Return the (x, y) coordinate for the center point of the cell that contains the specified text.  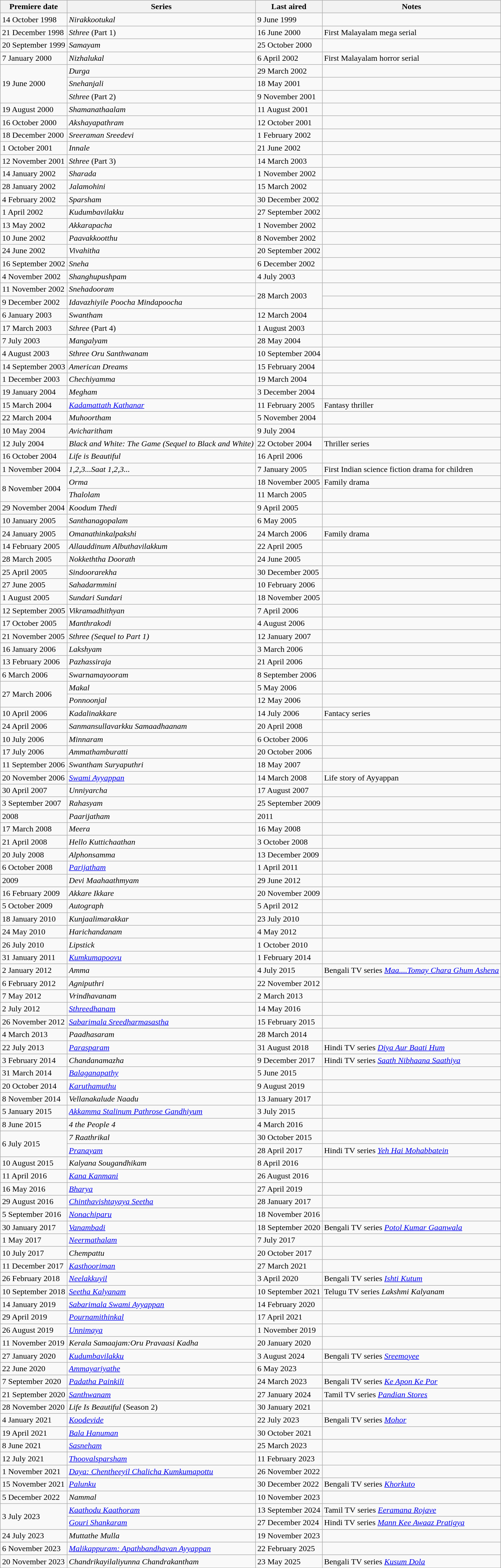
Bengali TV series Potol Kumar Gaanwala (411, 1227)
Sthree (Part 3) (161, 161)
10 August 2015 (34, 1163)
11 November 2002 (34, 289)
6 March 2006 (34, 675)
1,2,3...Saat 1,2,3... (161, 469)
Hello Kuttichaathan (161, 842)
4 January 2021 (34, 1420)
25 April 2005 (34, 572)
Bengali TV series Kusum Dola (411, 1561)
1 April 2011 (289, 868)
Parijatham (161, 868)
14 January 2019 (34, 1304)
9 December 2017 (289, 1060)
Bengali TV series Ishti Kutum (411, 1279)
6 April 2002 (289, 58)
12 May 2006 (289, 700)
10 September 2021 (289, 1292)
21 April 2008 (34, 842)
Tamil TV series Eeramana Rojave (411, 1510)
24 January 2005 (34, 533)
14 January 2002 (34, 174)
19 June 2000 (34, 84)
Swami Ayyappan (161, 777)
30 October 2015 (289, 1137)
Bengali TV series Khorkuto (411, 1484)
17 March 2008 (34, 829)
22 July 2013 (34, 1047)
27 September 2002 (289, 212)
10 November 2023 (289, 1497)
10 September 2004 (289, 353)
7 April 2006 (289, 611)
Tamil TV series Pandian Stores (411, 1394)
10 July 2017 (34, 1253)
1 August 2003 (289, 328)
Kaathodu Kaathoram (161, 1510)
30 October 2021 (289, 1433)
Vivahitha (161, 251)
6 November 2023 (34, 1548)
Sthree (Part 2) (161, 97)
30 December 2002 (289, 200)
8 April 2016 (289, 1163)
Akkarapacha (161, 225)
29 March 2002 (289, 71)
Seetha Kalyanam (161, 1292)
11 September 2006 (34, 765)
Parasparam (161, 1047)
4 November 2002 (34, 276)
Manthrakodi (161, 623)
Unnimaya (161, 1330)
11 August 2001 (289, 109)
17 October 2005 (34, 623)
American Dreams (161, 366)
17 April 2021 (289, 1317)
Ponnoonjal (161, 700)
13 January 2017 (289, 1099)
26 November 2012 (34, 1022)
17 August 2007 (289, 791)
18 November 2016 (289, 1215)
17 July 2006 (34, 752)
Hindi TV series Diya Aur Baati Hum (411, 1047)
3 March 2006 (289, 649)
5 September 2016 (34, 1215)
1 November 2004 (34, 469)
First Malayalam horror serial (411, 58)
Kumkumapoovu (161, 957)
5 October 2009 (34, 906)
4 July 2015 (289, 970)
Akkamma Stalinum Pathrose Gandhiyum (161, 1112)
Neermathalam (161, 1240)
Bengali TV series Mohor (411, 1420)
Minnaram (161, 739)
27 March 2006 (34, 694)
20 January 2020 (289, 1343)
24 April 2006 (34, 726)
First Malayalam mega serial (411, 32)
1 October 2010 (289, 945)
Sthree (Part 1) (161, 32)
24 May 2010 (34, 932)
30 December 2022 (289, 1484)
23 July 2010 (289, 919)
29 August 2016 (34, 1202)
Kunjaalimarakkar (161, 919)
Sundari Sundari (161, 598)
Unniyarcha (161, 791)
16 January 2006 (34, 649)
11 February 2005 (289, 405)
4 August 2006 (289, 623)
1 October 2001 (34, 148)
31 August 2018 (289, 1047)
Avicharitham (161, 431)
Sharada (161, 174)
Vanambadi (161, 1227)
Megham (161, 392)
Sparsham (161, 200)
20 October 2017 (289, 1253)
2 January 2012 (34, 970)
Ammathamburatti (161, 752)
4 July 2003 (289, 276)
Omanathinkalpakshi (161, 533)
Santhanagopalam (161, 521)
Bala Hanuman (161, 1433)
1 April 2002 (34, 212)
19 April 2021 (34, 1433)
28 January 2017 (289, 1202)
Nirakkootukal (161, 20)
16 September 2002 (34, 264)
12 November 2001 (34, 161)
4 May 2012 (289, 932)
7 July 2017 (289, 1240)
6 October 2008 (34, 868)
Durga (161, 71)
28 January 2002 (34, 187)
27 January 2024 (289, 1394)
Kana Kanmani (161, 1176)
Jalamohini (161, 187)
Swantham (161, 315)
Vrindhavanam (161, 996)
18 May 2001 (289, 84)
Hindi TV series Saath Nibhaana Saathiya (411, 1060)
22 June 2020 (34, 1368)
Padatha Painkili (161, 1381)
11 April 2016 (34, 1176)
13 September 2024 (289, 1510)
Bengali TV series Ke Apon Ke Por (411, 1381)
29 November 2004 (34, 508)
15 February 2004 (289, 366)
Sahadarmmini (161, 585)
Innale (161, 148)
16 October 2004 (34, 456)
Sthree (Sequel to Part 1) (161, 636)
27 January 2020 (34, 1356)
28 March 2014 (289, 1035)
5 January 2015 (34, 1112)
20 November 2023 (34, 1561)
7 May 2012 (34, 996)
Notes (411, 7)
Sindoorarekha (161, 572)
Lipstick (161, 945)
2 July 2012 (34, 1009)
21 December 1998 (34, 32)
Shanghupushpam (161, 276)
6 February 2012 (34, 983)
Bharya (161, 1189)
20 November 2006 (34, 777)
6 July 2015 (34, 1144)
Vellanakalude Naadu (161, 1099)
13 February 2006 (34, 662)
26 July 2010 (34, 945)
8 June 2021 (34, 1446)
Kadamattath Kathanar (161, 405)
12 October 2001 (289, 122)
20 September 1999 (34, 45)
20 October 2014 (34, 1086)
Thriller series (411, 444)
1 August 2005 (34, 598)
6 January 2003 (34, 315)
3 July 2015 (289, 1112)
3 December 2004 (289, 392)
16 February 2009 (34, 893)
Paavakkootthu (161, 238)
18 December 2000 (34, 135)
20 November 2009 (289, 893)
Series (161, 7)
9 August 2019 (289, 1086)
Chinthavishtayaya Seetha (161, 1202)
28 May 2004 (289, 341)
Koodevide (161, 1420)
14 March 2003 (289, 161)
26 August 2019 (34, 1330)
Daya: Chentheeyil Chalicha Kumkumapottu (161, 1471)
Telugu TV series Lakshmi Kalyanam (411, 1292)
3 October 2008 (289, 842)
Makal (161, 688)
Sthreedhanam (161, 1009)
14 February 2005 (34, 546)
Sabarimala Swami Ayyappan (161, 1304)
25 September 2009 (289, 803)
12 September 2005 (34, 611)
Hindi TV series Mann Kee Awaaz Pratigya (411, 1523)
Akshayapathram (161, 122)
14 February 2020 (289, 1304)
24 March 2006 (289, 533)
9 June 1999 (289, 20)
1 November 2019 (289, 1330)
14 March 2008 (289, 777)
Kerala Samaajam:Oru Pravaasi Kadha (161, 1343)
10 April 2006 (34, 713)
5 April 2012 (289, 906)
30 December 2005 (289, 572)
20 July 2008 (34, 855)
Nizhalukal (161, 58)
9 December 2002 (34, 302)
Bengali TV series Maa....Tomay Chara Ghum Ashena (411, 970)
Koodum Thedi (161, 508)
15 March 2004 (34, 405)
24 July 2023 (34, 1536)
Allauddinum Albuthavilakkum (161, 546)
Alphonsamma (161, 855)
9 April 2005 (289, 508)
12 March 2004 (289, 315)
Gouri Shankaram (161, 1523)
22 July 2023 (289, 1420)
16 April 2006 (289, 456)
Sasneham (161, 1446)
2011 (289, 816)
Lakshyam (161, 649)
19 March 2004 (289, 379)
24 March 2023 (289, 1381)
19 November 2023 (289, 1536)
4 February 2002 (34, 200)
Kadalinakkare (161, 713)
27 March 2021 (289, 1266)
24 June 2002 (34, 251)
Sthree (Part 4) (161, 328)
Thalolam (161, 495)
3 July 2023 (34, 1516)
2008 (34, 816)
26 February 2018 (34, 1279)
27 April 2019 (289, 1189)
11 February 2023 (289, 1459)
8 November 2014 (34, 1099)
10 February 2006 (289, 585)
1 February 2014 (289, 957)
Idavazhiyile Poocha Mindapoocha (161, 302)
Mangalyam (161, 341)
1 November 2021 (34, 1471)
17 March 2003 (34, 328)
7 July 2003 (34, 341)
6 October 2006 (289, 739)
Ammayariyathe (161, 1368)
20 October 2006 (289, 752)
Sanmansullavarkku Samaadhaanam (161, 726)
22 February 2025 (289, 1548)
Last aired (289, 7)
Samayam (161, 45)
20 April 2008 (289, 726)
Chechiyamma (161, 379)
19 January 2004 (34, 392)
25 October 2000 (289, 45)
29 April 2019 (34, 1317)
Swantham Suryaputhri (161, 765)
Muttathe Mulla (161, 1536)
Fantasy thriller (411, 405)
Paarijatham (161, 816)
Harichandanam (161, 932)
Devi Maahaathmyam (161, 880)
14 July 2006 (289, 713)
Pournamithinkal (161, 1317)
4 March 2013 (34, 1035)
10 July 2006 (34, 739)
Meera (161, 829)
Chandanamazha (161, 1060)
Malikappuram: Apathbandhavan Ayyappan (161, 1548)
11 December 2017 (34, 1266)
Snehanjali (161, 84)
7 September 2020 (34, 1381)
22 October 2004 (289, 444)
2 March 2013 (289, 996)
5 December 2022 (34, 1497)
18 September 2020 (289, 1227)
31 March 2014 (34, 1073)
12 January 2007 (289, 636)
11 March 2005 (289, 495)
6 May 2005 (289, 521)
Swarnamayooram (161, 675)
Sneha (161, 264)
5 May 2006 (289, 688)
Balaganapathy (161, 1073)
15 March 2002 (289, 187)
Paadhasaram (161, 1035)
Pazhassiraja (161, 662)
20 September 2002 (289, 251)
Life Is Beautiful (Season 2) (161, 1407)
16 May 2008 (289, 829)
3 August 2024 (289, 1356)
12 July 2021 (34, 1459)
21 September 2020 (34, 1394)
9 November 2001 (289, 97)
3 February 2014 (34, 1060)
29 June 2012 (289, 880)
16 June 2000 (289, 32)
8 June 2015 (34, 1124)
13 May 2002 (34, 225)
8 November 2002 (289, 238)
26 November 2022 (289, 1471)
Chempattu (161, 1253)
Chandrikayilaliyunna Chandrakantham (161, 1561)
16 May 2016 (34, 1189)
5 June 2015 (289, 1073)
24 June 2005 (289, 559)
Sreeraman Sreedevi (161, 135)
Kasthooriman (161, 1266)
3 April 2020 (289, 1279)
15 November 2021 (34, 1484)
8 September 2006 (289, 675)
Rahasyam (161, 803)
31 January 2011 (34, 957)
14 September 2003 (34, 366)
Fantacy series (411, 713)
Agniputhri (161, 983)
28 March 2005 (34, 559)
21 June 2002 (289, 148)
28 March 2003 (289, 296)
4 August 2003 (34, 353)
Santhwanam (161, 1394)
10 January 2005 (34, 521)
30 January 2021 (289, 1407)
1 December 2003 (34, 379)
7 Raathrikal (161, 1137)
Pranayam (161, 1150)
Bengali TV series Sreemoyee (411, 1356)
28 November 2020 (34, 1407)
7 January 2000 (34, 58)
8 November 2004 (34, 488)
16 October 2000 (34, 122)
19 August 2000 (34, 109)
4 March 2016 (289, 1124)
21 November 2005 (34, 636)
Thoovalsparsham (161, 1459)
5 November 2004 (289, 418)
15 February 2015 (289, 1022)
Shamanathaalam (161, 109)
3 September 2007 (34, 803)
Hindi TV series Yeh Hai Mohabbatein (411, 1150)
2009 (34, 880)
10 May 2004 (34, 431)
22 November 2012 (289, 983)
18 January 2010 (34, 919)
Nokkeththa Doorath (161, 559)
Snehadooram (161, 289)
Autograph (161, 906)
Akkare Ikkare (161, 893)
6 December 2002 (289, 264)
1 May 2017 (34, 1240)
1 February 2002 (289, 135)
Amma (161, 970)
4 the People 4 (161, 1124)
25 March 2023 (289, 1446)
Kalyana Sougandhikam (161, 1163)
9 July 2004 (289, 431)
Premiere date (34, 7)
Sthree Oru Santhwanam (161, 353)
12 July 2004 (34, 444)
10 June 2002 (34, 238)
30 April 2007 (34, 791)
22 March 2004 (34, 418)
11 November 2019 (34, 1343)
Black and White: The Game (Sequel to Black and White) (161, 444)
27 December 2024 (289, 1523)
Karuthamuthu (161, 1086)
Nonachiparu (161, 1215)
Nammal (161, 1497)
First Indian science fiction drama for children (411, 469)
23 May 2025 (289, 1561)
30 January 2017 (34, 1227)
6 May 2023 (289, 1368)
Vikramadhithyan (161, 611)
Life is Beautiful (161, 456)
18 May 2007 (289, 765)
Orma (161, 482)
Neelakkuyil (161, 1279)
28 April 2017 (289, 1150)
14 May 2016 (289, 1009)
13 December 2009 (289, 855)
Life story of Ayyappan (411, 777)
21 April 2006 (289, 662)
10 September 2018 (34, 1292)
Sabarimala Sreedharmasastha (161, 1022)
14 October 1998 (34, 20)
27 June 2005 (34, 585)
Muhoortham (161, 418)
26 August 2016 (289, 1176)
22 April 2005 (289, 546)
7 January 2005 (289, 469)
Palunku (161, 1484)
